Detect which cell encompasses the target text, then output its (X, Y) center coordinate. 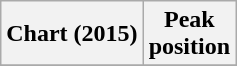
Chart (2015) (72, 34)
Peakposition (189, 34)
